Output the [X, Y] coordinate of the center of the cell containing the given text.  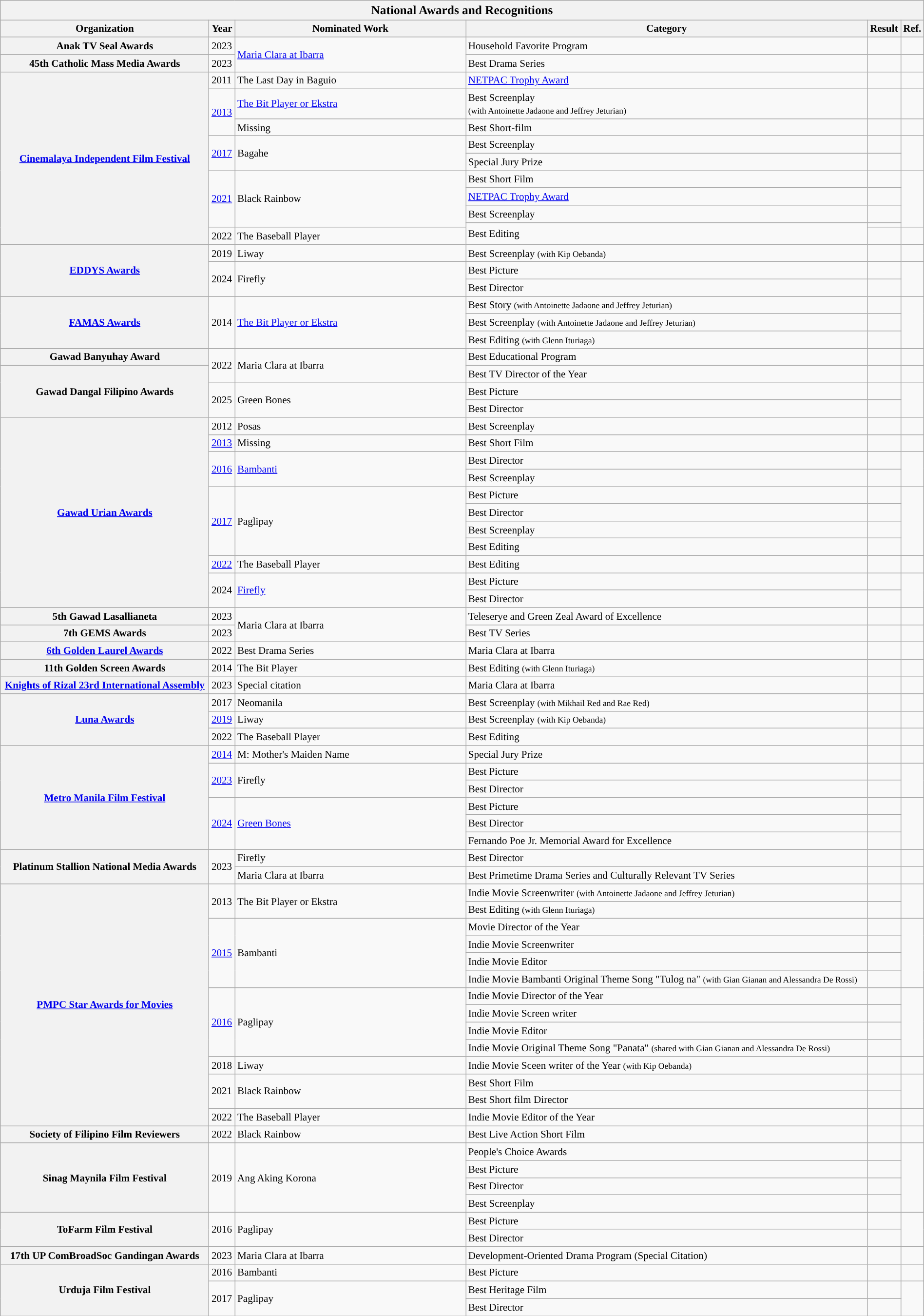
Society of Filipino Film Reviewers [105, 1134]
Year [222, 28]
Best TV Series [667, 633]
The Bit Player [350, 668]
FAMAS Awards [105, 322]
National Awards and Recognitions [462, 10]
Development-Oriented Drama Program (Special Citation) [667, 1255]
Gawad Banyuhay Award [105, 357]
Special citation [350, 685]
2018 [222, 1065]
7th GEMS Awards [105, 633]
Luna Awards [105, 720]
Anak TV Seal Awards [105, 46]
Best Screenplay (with Antoinette Jadaone and Jeffrey Jeturian) [667, 322]
Ref. [912, 28]
Best Primetime Drama Series and Culturally Relevant TV Series [667, 875]
Household Favorite Program [667, 46]
Platinum Stallion National Media Awards [105, 867]
Nominated Work [350, 28]
Ang Aking Korona [350, 1178]
Organization [105, 28]
Indie Movie Editor of the Year [667, 1117]
2012 [222, 426]
Best Short film Director [667, 1100]
Metro Manila Film Festival [105, 798]
ToFarm Film Festival [105, 1230]
11th Golden Screen Awards [105, 668]
6th Golden Laurel Awards [105, 650]
Best TV Director of the Year [667, 374]
Category [667, 28]
Bagahe [350, 153]
Best Short-film [667, 127]
Indie Movie Screenwriter [667, 944]
Knights of Rizal 23rd International Assembly [105, 685]
2015 [222, 953]
Indie Movie Screen writer [667, 1013]
M: Mother's Maiden Name [350, 754]
Indie Movie Screenwriter (with Antoinette Jadaone and Jeffrey Jeturian) [667, 892]
Best Educational Program [667, 357]
Best Screenplay (with Mikhail Red and Rae Red) [667, 702]
Gawad Dangal Filipino Awards [105, 392]
Urduja Film Festival [105, 1290]
People's Choice Awards [667, 1152]
Teleserye and Green Zeal Award of Excellence [667, 616]
Best Story (with Antoinette Jadaone and Jeffrey Jeturian) [667, 305]
Result [884, 28]
Cinemalaya Independent Film Festival [105, 158]
The Last Day in Baguio [350, 80]
Best Live Action Short Film [667, 1134]
Indie Movie Bambanti Original Theme Song "Tulog na" (with Gian Gianan and Alessandra De Rossi) [667, 979]
2025 [222, 400]
Indie Movie Sceen writer of the Year (with Kip Oebanda) [667, 1065]
Movie Director of the Year [667, 927]
Indie Movie Original Theme Song "Panata" (shared with Gian Gianan and Alessandra De Rossi) [667, 1048]
Best Screenplay(with Antoinette Jadaone and Jeffrey Jeturian) [667, 104]
Sinag Maynila Film Festival [105, 1178]
17th UP ComBroadSoc Gandingan Awards [105, 1255]
Neomanila [350, 702]
PMPC Star Awards for Movies [105, 1005]
2011 [222, 80]
Best Heritage Film [667, 1290]
EDDYS Awards [105, 270]
45th Catholic Mass Media Awards [105, 63]
Gawad Urian Awards [105, 512]
5th Gawad Lasallianeta [105, 616]
Indie Movie Director of the Year [667, 996]
Fernando Poe Jr. Memorial Award for Excellence [667, 841]
Posas [350, 426]
